Capture the cell that displays the provided text and extract its (x, y) central coordinate. 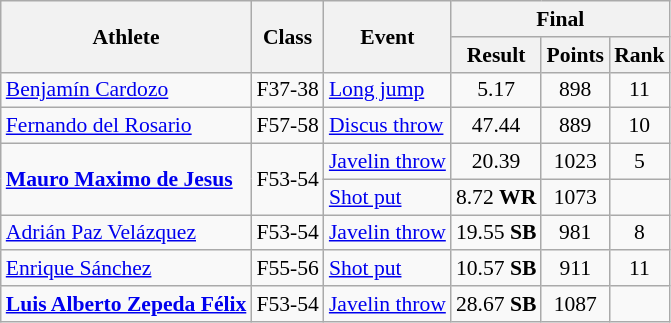
Final (560, 19)
28.67 SB (496, 304)
Class (287, 36)
19.55 SB (496, 233)
10 (640, 126)
Event (388, 36)
Mauro Maximo de Jesus (126, 180)
8.72 WR (496, 197)
F37-38 (287, 90)
Adrián Paz Velázquez (126, 233)
911 (575, 269)
F55-56 (287, 269)
Benjamín Cardozo (126, 90)
8 (640, 233)
Enrique Sánchez (126, 269)
981 (575, 233)
889 (575, 126)
F57-58 (287, 126)
Result (496, 55)
Long jump (388, 90)
898 (575, 90)
Rank (640, 55)
1073 (575, 197)
1023 (575, 162)
10.57 SB (496, 269)
5 (640, 162)
Points (575, 55)
47.44 (496, 126)
Luis Alberto Zepeda Félix (126, 304)
5.17 (496, 90)
Discus throw (388, 126)
20.39 (496, 162)
1087 (575, 304)
Fernando del Rosario (126, 126)
Athlete (126, 36)
